Provide the (X, Y) coordinate of the cell's center where the given text is located.  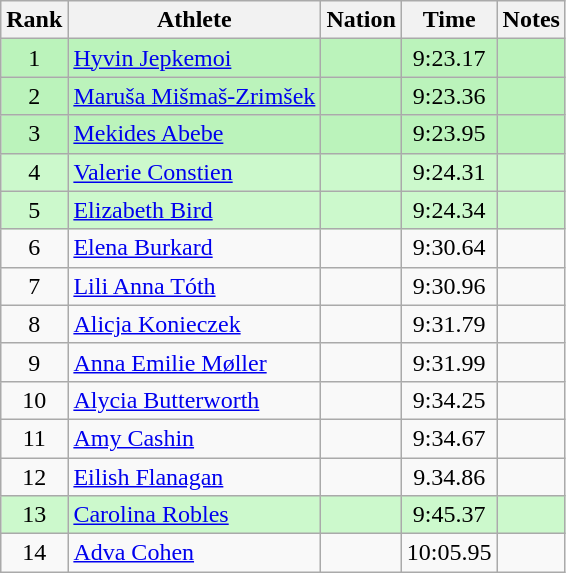
9:24.34 (449, 210)
12 (34, 477)
6 (34, 248)
Alicja Konieczek (194, 324)
9 (34, 362)
10:05.95 (449, 553)
Adva Cohen (194, 553)
5 (34, 210)
9:24.31 (449, 172)
4 (34, 172)
9:23.36 (449, 96)
Time (449, 20)
Anna Emilie Møller (194, 362)
9:31.79 (449, 324)
9:30.96 (449, 286)
Alycia Butterworth (194, 400)
Carolina Robles (194, 515)
Amy Cashin (194, 438)
7 (34, 286)
Maruša Mišmaš-Zrimšek (194, 96)
11 (34, 438)
8 (34, 324)
Elena Burkard (194, 248)
Valerie Constien (194, 172)
10 (34, 400)
9:34.25 (449, 400)
Nation (361, 20)
Athlete (194, 20)
Notes (531, 20)
9:34.67 (449, 438)
Mekides Abebe (194, 134)
3 (34, 134)
9:23.95 (449, 134)
14 (34, 553)
Rank (34, 20)
Elizabeth Bird (194, 210)
1 (34, 58)
Hyvin Jepkemoi (194, 58)
Lili Anna Tóth (194, 286)
9:31.99 (449, 362)
Eilish Flanagan (194, 477)
2 (34, 96)
9:23.17 (449, 58)
9.34.86 (449, 477)
9:45.37 (449, 515)
9:30.64 (449, 248)
13 (34, 515)
